From the cell containing the given text, extract its center point as (x, y) coordinate. 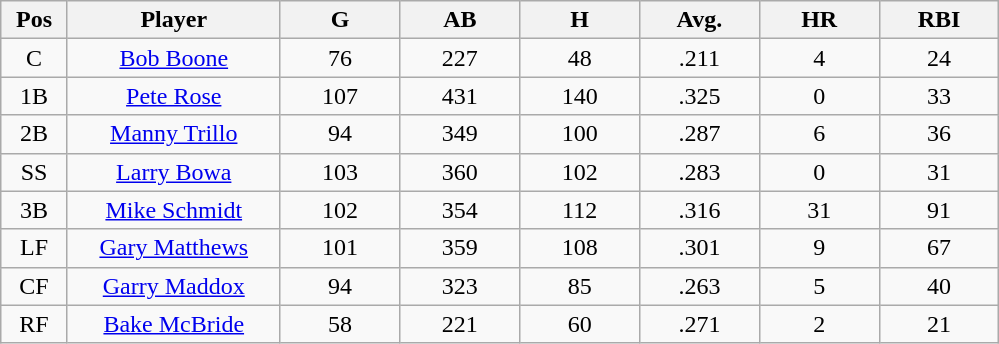
.316 (700, 210)
21 (939, 324)
Player (174, 20)
.301 (700, 248)
58 (340, 324)
67 (939, 248)
107 (340, 96)
108 (580, 248)
G (340, 20)
H (580, 20)
HR (819, 20)
C (34, 58)
48 (580, 58)
40 (939, 286)
349 (460, 134)
2B (34, 134)
36 (939, 134)
227 (460, 58)
60 (580, 324)
24 (939, 58)
6 (819, 134)
Bake McBride (174, 324)
1B (34, 96)
Larry Bowa (174, 172)
100 (580, 134)
85 (580, 286)
359 (460, 248)
.271 (700, 324)
140 (580, 96)
323 (460, 286)
SS (34, 172)
431 (460, 96)
4 (819, 58)
.211 (700, 58)
Pete Rose (174, 96)
5 (819, 286)
AB (460, 20)
360 (460, 172)
354 (460, 210)
Garry Maddox (174, 286)
RBI (939, 20)
RF (34, 324)
.263 (700, 286)
Manny Trillo (174, 134)
Gary Matthews (174, 248)
101 (340, 248)
103 (340, 172)
CF (34, 286)
LF (34, 248)
221 (460, 324)
9 (819, 248)
33 (939, 96)
.283 (700, 172)
.287 (700, 134)
76 (340, 58)
Avg. (700, 20)
2 (819, 324)
Bob Boone (174, 58)
Pos (34, 20)
.325 (700, 96)
Mike Schmidt (174, 210)
91 (939, 210)
112 (580, 210)
3B (34, 210)
